For the text-containing cell, return its midpoint in [X, Y] coordinate format. 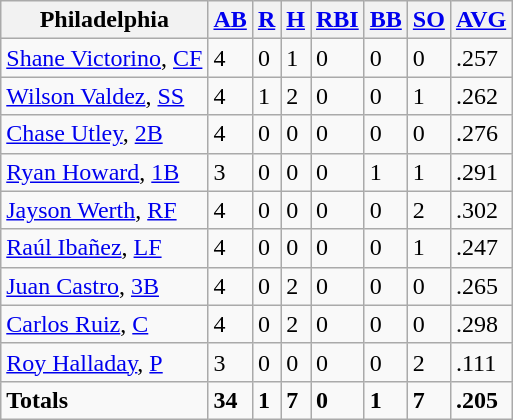
.205 [480, 400]
.262 [480, 96]
RBI [337, 20]
.111 [480, 362]
.276 [480, 134]
Shane Victorino, CF [104, 58]
AVG [480, 20]
Ryan Howard, 1B [104, 172]
AB [230, 20]
Wilson Valdez, SS [104, 96]
Totals [104, 400]
.265 [480, 286]
Raúl Ibañez, LF [104, 248]
.291 [480, 172]
H [296, 20]
Carlos Ruiz, C [104, 324]
Juan Castro, 3B [104, 286]
BB [386, 20]
.247 [480, 248]
Roy Halladay, P [104, 362]
.257 [480, 58]
34 [230, 400]
Chase Utley, 2B [104, 134]
Philadelphia [104, 20]
.298 [480, 324]
R [266, 20]
Jayson Werth, RF [104, 210]
.302 [480, 210]
SO [428, 20]
